Find where the given text appears and provide that cell's center as (x, y) coordinate. 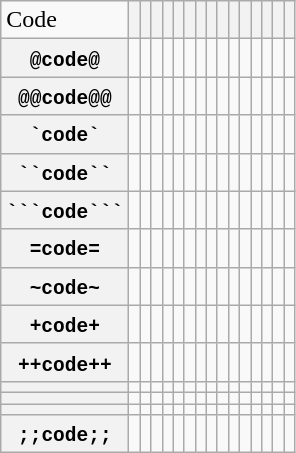
@@code@@ (65, 96)
``code`` (65, 172)
+code+ (65, 324)
`code` (65, 134)
;;code;; (65, 434)
~code~ (65, 286)
@code@ (65, 58)
=code= (65, 248)
++code++ (65, 362)
```code``` (65, 210)
Code (65, 20)
